Locate the cell with the specified text and output its (x, y) center coordinate. 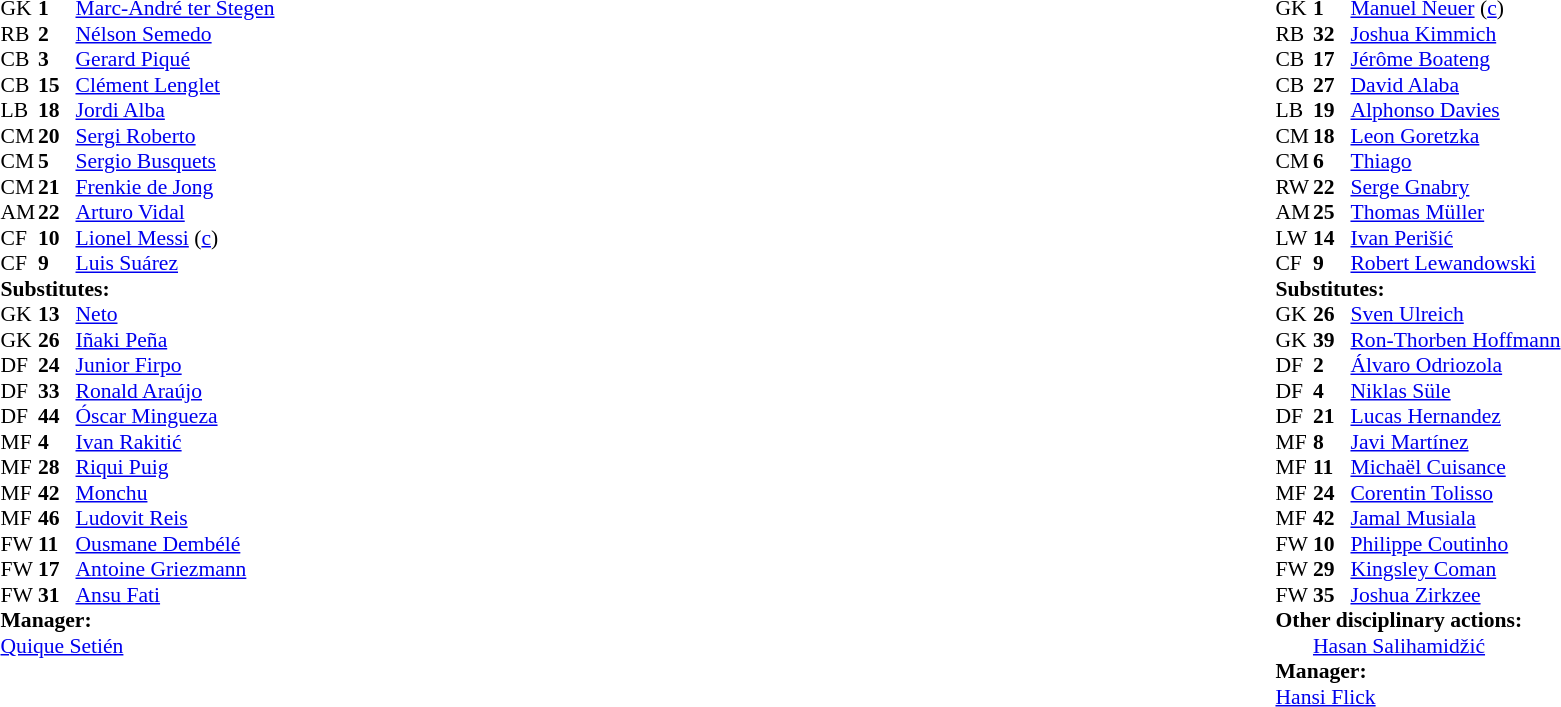
Leon Goretzka (1455, 136)
27 (1332, 85)
Antoine Griezmann (176, 569)
Philippe Coutinho (1455, 544)
29 (1332, 569)
Kingsley Coman (1455, 569)
Thomas Müller (1455, 213)
44 (57, 417)
Jérôme Boateng (1455, 59)
31 (57, 595)
David Alaba (1455, 85)
32 (1332, 34)
5 (57, 161)
Hasan Salihamidžić (1437, 646)
14 (1332, 238)
Clément Lenglet (176, 85)
Arturo Vidal (176, 213)
Sergio Busquets (176, 161)
15 (57, 85)
Robert Lewandowski (1455, 263)
25 (1332, 213)
Javi Martínez (1455, 442)
Lucas Hernandez (1455, 417)
Corentin Tolisso (1455, 493)
Ivan Perišić (1455, 238)
Niklas Süle (1455, 391)
28 (57, 467)
Neto (176, 315)
Álvaro Odriozola (1455, 365)
3 (57, 59)
Serge Gnabry (1455, 187)
Ronald Araújo (176, 391)
Sven Ulreich (1455, 315)
13 (57, 315)
Ludovit Reis (176, 519)
33 (57, 391)
Other disciplinary actions: (1418, 621)
Óscar Mingueza (176, 417)
Riqui Puig (176, 467)
Quique Setién (137, 646)
20 (57, 136)
39 (1332, 340)
Jordi Alba (176, 111)
Lionel Messi (c) (176, 238)
46 (57, 519)
Ivan Rakitić (176, 442)
35 (1332, 595)
6 (1332, 161)
19 (1332, 111)
Michaël Cuisance (1455, 467)
Gerard Piqué (176, 59)
Luis Suárez (176, 263)
Nélson Semedo (176, 34)
Thiago (1455, 161)
Iñaki Peña (176, 340)
8 (1332, 442)
Alphonso Davies (1455, 111)
Ron-Thorben Hoffmann (1455, 340)
Ousmane Dembélé (176, 544)
LW (1294, 238)
RW (1294, 187)
Junior Firpo (176, 365)
Sergi Roberto (176, 136)
Jamal Musiala (1455, 519)
Joshua Kimmich (1455, 34)
Joshua Zirkzee (1455, 595)
Monchu (176, 493)
Frenkie de Jong (176, 187)
Ansu Fati (176, 595)
